Find where the given text appears and provide that cell's center as [X, Y] coordinate. 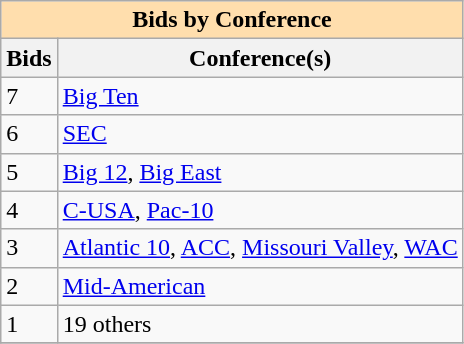
4 [29, 210]
1 [29, 324]
19 others [260, 324]
C-USA, Pac-10 [260, 210]
SEC [260, 134]
5 [29, 172]
Conference(s) [260, 58]
Big Ten [260, 96]
Mid-American [260, 286]
3 [29, 248]
Bids by Conference [232, 20]
6 [29, 134]
2 [29, 286]
Atlantic 10, ACC, Missouri Valley, WAC [260, 248]
7 [29, 96]
Bids [29, 58]
Big 12, Big East [260, 172]
